Output the (X, Y) coordinate of the center of the cell containing the given text.  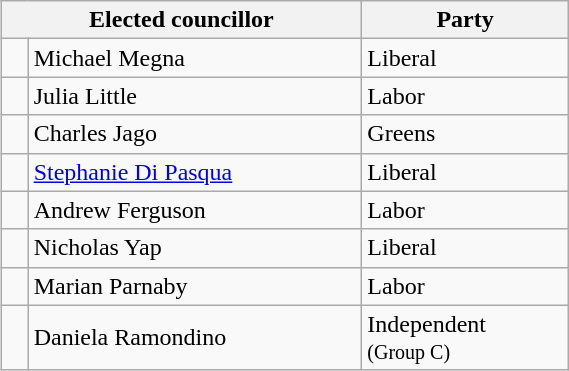
Elected councillor (182, 20)
Nicholas Yap (195, 248)
Independent (Group C) (465, 338)
Marian Parnaby (195, 286)
Greens (465, 134)
Andrew Ferguson (195, 210)
Charles Jago (195, 134)
Julia Little (195, 96)
Michael Megna (195, 58)
Daniela Ramondino (195, 338)
Stephanie Di Pasqua (195, 172)
Party (465, 20)
